Find where the given text appears and provide that cell's center as [x, y] coordinate. 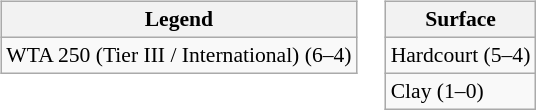
Surface [461, 20]
Legend [178, 20]
Clay (1–0) [461, 91]
WTA 250 (Tier III / International) (6–4) [178, 55]
Hardcourt (5–4) [461, 55]
